Capture the cell that displays the provided text and extract its (x, y) central coordinate. 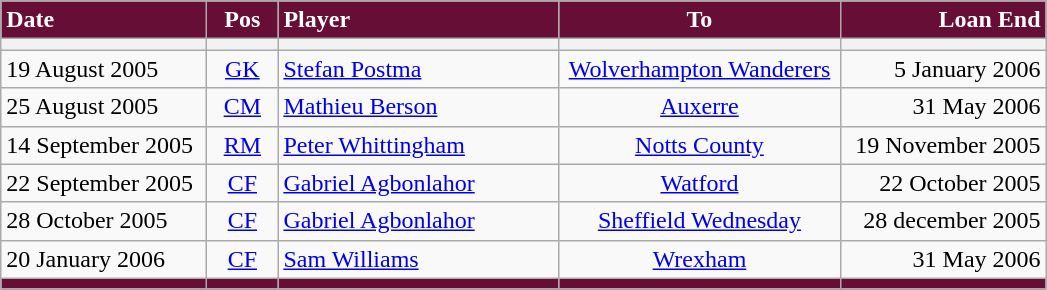
Watford (700, 183)
Wolverhampton Wanderers (700, 69)
Peter Whittingham (418, 145)
25 August 2005 (104, 107)
19 August 2005 (104, 69)
Auxerre (700, 107)
28 October 2005 (104, 221)
Wrexham (700, 259)
Player (418, 20)
Notts County (700, 145)
To (700, 20)
20 January 2006 (104, 259)
Stefan Postma (418, 69)
19 November 2005 (943, 145)
28 december 2005 (943, 221)
Date (104, 20)
22 September 2005 (104, 183)
Loan End (943, 20)
Sheffield Wednesday (700, 221)
5 January 2006 (943, 69)
CM (242, 107)
22 October 2005 (943, 183)
RM (242, 145)
14 September 2005 (104, 145)
Mathieu Berson (418, 107)
Pos (242, 20)
GK (242, 69)
Sam Williams (418, 259)
